Identify which cell holds the provided text, then report its (X, Y) central coordinate. 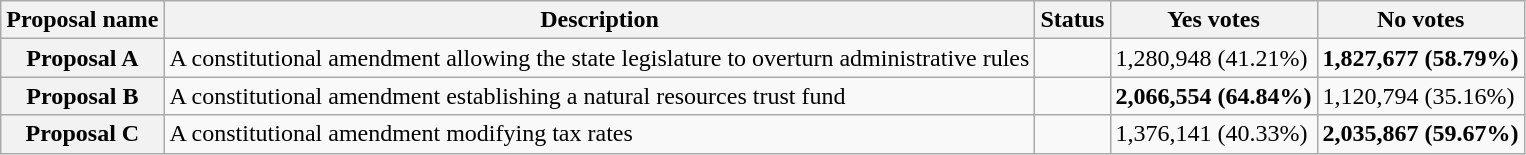
No votes (1420, 20)
1,120,794 (35.16%) (1420, 96)
Status (1072, 20)
1,827,677 (58.79%) (1420, 58)
A constitutional amendment allowing the state legislature to overturn administrative rules (600, 58)
Proposal A (82, 58)
A constitutional amendment modifying tax rates (600, 134)
2,035,867 (59.67%) (1420, 134)
2,066,554 (64.84%) (1214, 96)
1,376,141 (40.33%) (1214, 134)
Description (600, 20)
Yes votes (1214, 20)
1,280,948 (41.21%) (1214, 58)
Proposal name (82, 20)
Proposal C (82, 134)
A constitutional amendment establishing a natural resources trust fund (600, 96)
Proposal B (82, 96)
